Extract the [X, Y] coordinate from the center of the cell holding the provided text.  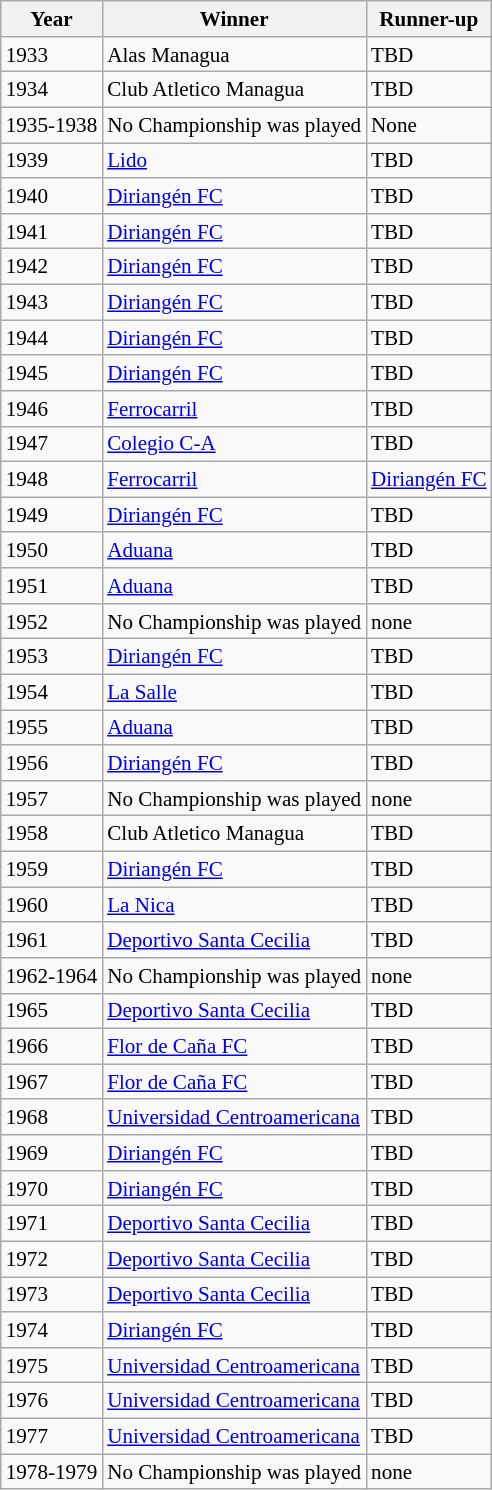
1972 [52, 1258]
Alas Managua [234, 54]
1970 [52, 1188]
1944 [52, 338]
1978-1979 [52, 1472]
1973 [52, 1294]
1953 [52, 656]
1933 [52, 54]
1948 [52, 480]
1960 [52, 904]
1974 [52, 1330]
1969 [52, 1152]
1939 [52, 160]
La Salle [234, 692]
1951 [52, 586]
1940 [52, 196]
1968 [52, 1116]
Winner [234, 18]
1947 [52, 444]
1975 [52, 1364]
1956 [52, 762]
1957 [52, 798]
1954 [52, 692]
1958 [52, 834]
1976 [52, 1400]
1966 [52, 1046]
1935-1938 [52, 124]
1943 [52, 302]
Runner-up [428, 18]
1950 [52, 550]
1967 [52, 1082]
1962-1964 [52, 976]
Year [52, 18]
1952 [52, 620]
1945 [52, 372]
1934 [52, 90]
1965 [52, 1010]
1949 [52, 514]
None [428, 124]
La Nica [234, 904]
1971 [52, 1224]
1941 [52, 230]
Lido [234, 160]
Colegio C-A [234, 444]
1946 [52, 408]
1942 [52, 266]
1977 [52, 1436]
1955 [52, 728]
1959 [52, 868]
1961 [52, 940]
